From the cell containing the given text, extract its center point as [x, y] coordinate. 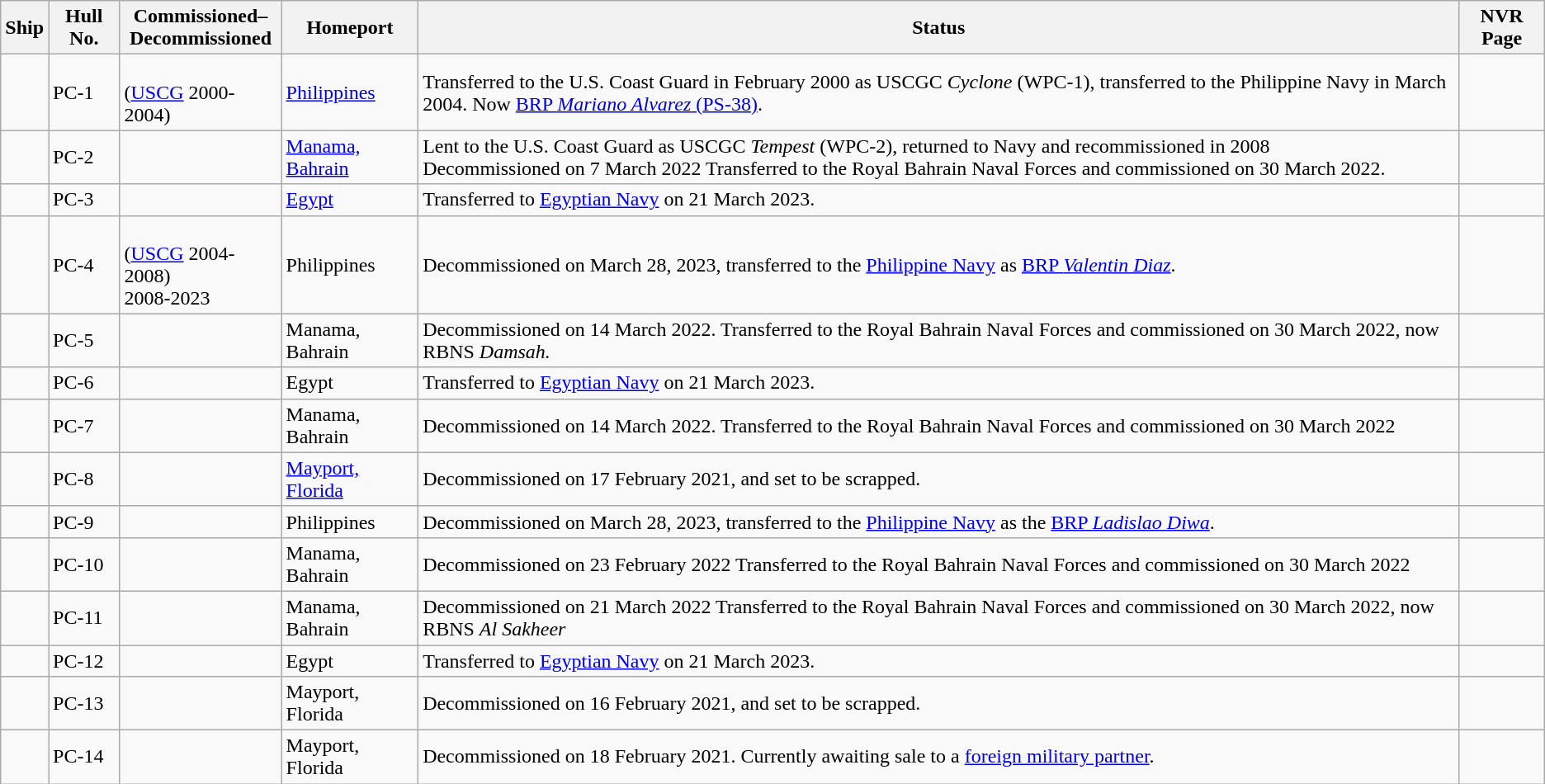
Ship [25, 28]
PC-12 [84, 661]
Decommissioned on 21 March 2022 Transferred to the Royal Bahrain Naval Forces and commissioned on 30 March 2022, now RBNS Al Sakheer [939, 617]
Decommissioned on 14 March 2022. Transferred to the Royal Bahrain Naval Forces and commissioned on 30 March 2022, now RBNS Damsah. [939, 340]
PC-1 [84, 92]
Decommissioned on March 28, 2023, transferred to the Philippine Navy as BRP Valentin Diaz. [939, 264]
PC-9 [84, 522]
Decommissioned on 17 February 2021, and set to be scrapped. [939, 479]
PC-11 [84, 617]
PC-2 [84, 157]
NVR Page [1502, 28]
PC-14 [84, 758]
PC-13 [84, 703]
PC-6 [84, 383]
PC-5 [84, 340]
PC-3 [84, 200]
Decommissioned on 14 March 2022. Transferred to the Royal Bahrain Naval Forces and commissioned on 30 March 2022 [939, 426]
Commissioned–Decommissioned [201, 28]
(USCG 2000-2004) [201, 92]
Decommissioned on 16 February 2021, and set to be scrapped. [939, 703]
PC-8 [84, 479]
Hull No. [84, 28]
Decommissioned on 23 February 2022 Transferred to the Royal Bahrain Naval Forces and commissioned on 30 March 2022 [939, 564]
Decommissioned on March 28, 2023, transferred to the Philippine Navy as the BRP Ladislao Diwa. [939, 522]
PC-4 [84, 264]
Homeport [350, 28]
(USCG 2004-2008)2008-2023 [201, 264]
PC-10 [84, 564]
Status [939, 28]
PC-7 [84, 426]
Decommissioned on 18 February 2021. Currently awaiting sale to a foreign military partner. [939, 758]
